Output the (X, Y) coordinate of the center of the cell containing the given text.  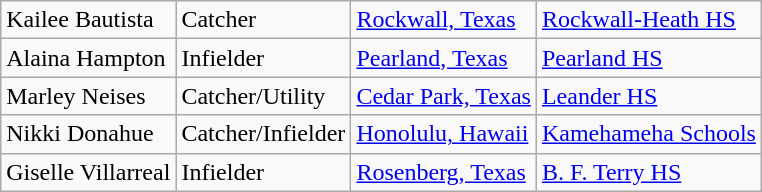
Catcher/Utility (264, 96)
Leander HS (648, 96)
Nikki Donahue (88, 134)
Rockwall, Texas (444, 20)
Marley Neises (88, 96)
Rosenberg, Texas (444, 172)
Alaina Hampton (88, 58)
Catcher/Infielder (264, 134)
Catcher (264, 20)
Giselle Villarreal (88, 172)
Kamehameha Schools (648, 134)
B. F. Terry HS (648, 172)
Rockwall-Heath HS (648, 20)
Pearland, Texas (444, 58)
Cedar Park, Texas (444, 96)
Pearland HS (648, 58)
Honolulu, Hawaii (444, 134)
Kailee Bautista (88, 20)
